Return the [X, Y] coordinate for the center point of the cell that contains the specified text.  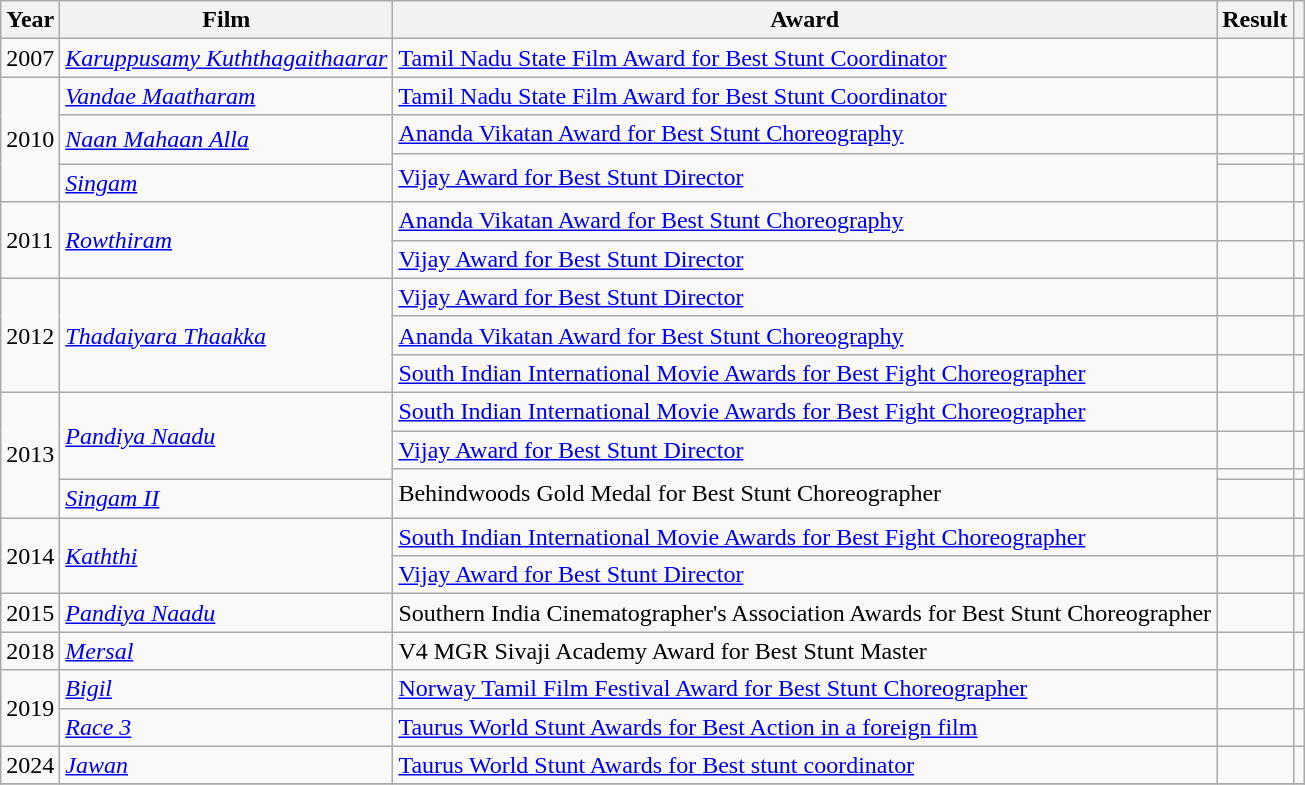
2019 [30, 708]
Karuppusamy Kuththagaithaarar [226, 58]
Race 3 [226, 727]
Vandae Maatharam [226, 96]
Behindwoods Gold Medal for Best Stunt Choreographer [805, 494]
Norway Tamil Film Festival Award for Best Stunt Choreographer [805, 689]
Taurus World Stunt Awards for Best stunt coordinator [805, 765]
Southern India Cinematographer's Association Awards for Best Stunt Choreographer [805, 613]
Singam [226, 183]
Singam II [226, 499]
Award [805, 20]
2013 [30, 454]
2024 [30, 765]
Film [226, 20]
Result [1255, 20]
2012 [30, 335]
2015 [30, 613]
Kaththi [226, 556]
2011 [30, 240]
Rowthiram [226, 240]
Mersal [226, 651]
Naan Mahaan Alla [226, 140]
2007 [30, 58]
Jawan [226, 765]
Thadaiyara Thaakka [226, 335]
Year [30, 20]
2010 [30, 140]
V4 MGR Sivaji Academy Award for Best Stunt Master [805, 651]
2018 [30, 651]
Taurus World Stunt Awards for Best Action in a foreign film [805, 727]
2014 [30, 556]
Bigil [226, 689]
